Identify which cell holds the provided text, then report its [X, Y] central coordinate. 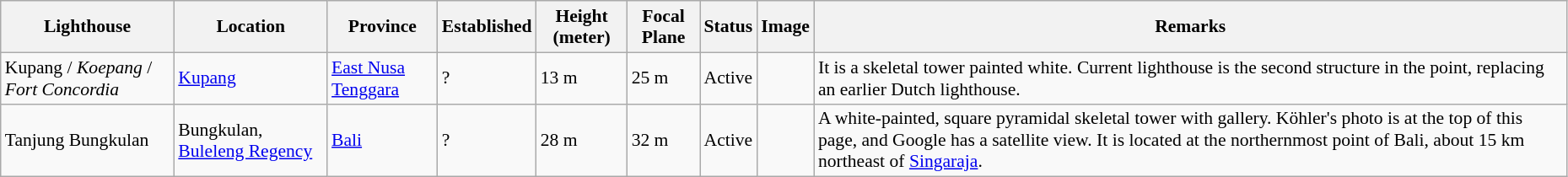
It is a skeletal tower painted white. Current lighthouse is the second structure in the point, replacing an earlier Dutch lighthouse. [1190, 78]
Province [383, 27]
Location [251, 27]
Height (meter) [582, 27]
32 m [664, 140]
Image [785, 27]
Lighthouse [88, 27]
Tanjung Bungkulan [88, 140]
Remarks [1190, 27]
13 m [582, 78]
28 m [582, 140]
Established [488, 27]
25 m [664, 78]
Kupang [251, 78]
East Nusa Tenggara [383, 78]
Status [729, 27]
Bungkulan, Buleleng Regency [251, 140]
Bali [383, 140]
Focal Plane [664, 27]
Kupang / Koepang / Fort Concordia [88, 78]
